Return (X, Y) of the center of cell containing provided text 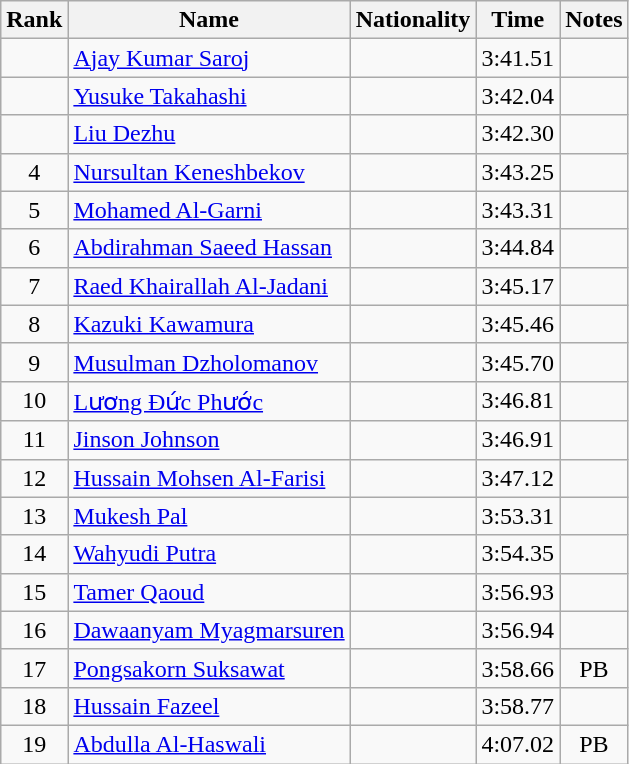
Ajay Kumar Saroj (209, 58)
5 (34, 210)
10 (34, 401)
7 (34, 286)
3:58.66 (518, 668)
Dawaanyam Myagmarsuren (209, 630)
Hussain Fazeel (209, 706)
3:54.35 (518, 554)
Abdulla Al-Haswali (209, 744)
3:42.04 (518, 96)
3:43.31 (518, 210)
15 (34, 592)
18 (34, 706)
3:47.12 (518, 478)
3:58.77 (518, 706)
Mukesh Pal (209, 516)
Jinson Johnson (209, 440)
Raed Khairallah Al-Jadani (209, 286)
4:07.02 (518, 744)
3:46.91 (518, 440)
3:41.51 (518, 58)
Time (518, 20)
Musulman Dzholomanov (209, 362)
Yusuke Takahashi (209, 96)
3:56.94 (518, 630)
19 (34, 744)
Nationality (413, 20)
Rank (34, 20)
Pongsakorn Suksawat (209, 668)
17 (34, 668)
3:46.81 (518, 401)
3:45.17 (518, 286)
Kazuki Kawamura (209, 324)
Tamer Qaoud (209, 592)
4 (34, 172)
Lương Đức Phước (209, 401)
Nursultan Keneshbekov (209, 172)
3:42.30 (518, 134)
3:45.46 (518, 324)
16 (34, 630)
Abdirahman Saeed Hassan (209, 248)
12 (34, 478)
3:53.31 (518, 516)
Notes (594, 20)
13 (34, 516)
3:44.84 (518, 248)
Wahyudi Putra (209, 554)
Liu Dezhu (209, 134)
Name (209, 20)
3:43.25 (518, 172)
11 (34, 440)
6 (34, 248)
14 (34, 554)
Mohamed Al-Garni (209, 210)
3:56.93 (518, 592)
3:45.70 (518, 362)
Hussain Mohsen Al-Farisi (209, 478)
8 (34, 324)
9 (34, 362)
